Find where the given text appears and provide that cell's center as [X, Y] coordinate. 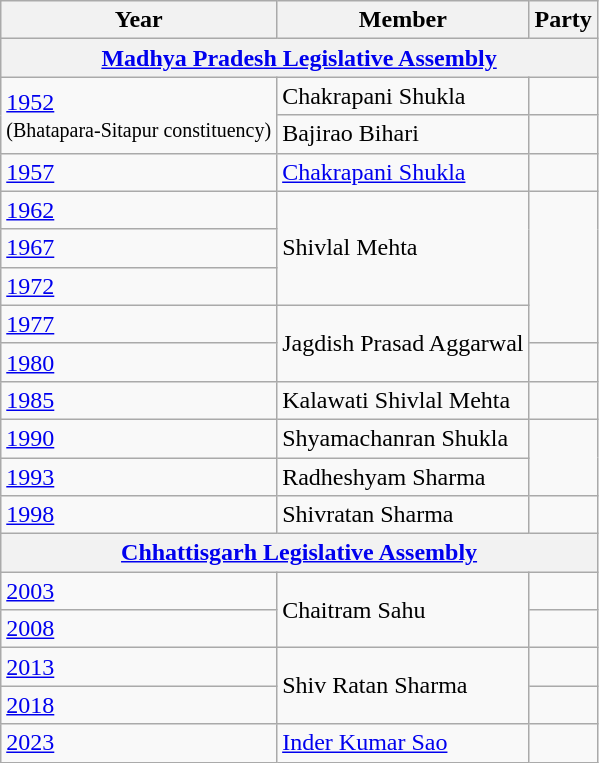
Shivlal Mehta [403, 248]
2008 [139, 629]
1952(Bhatapara-Sitapur constituency) [139, 115]
Jagdish Prasad Aggarwal [403, 343]
Madhya Pradesh Legislative Assembly [300, 58]
1990 [139, 438]
Shivratan Sharma [403, 515]
1972 [139, 286]
Shyamachanran Shukla [403, 438]
Radheshyam Sharma [403, 477]
Year [139, 20]
1993 [139, 477]
1998 [139, 515]
Chaitram Sahu [403, 610]
1962 [139, 210]
1980 [139, 362]
2023 [139, 743]
Bajirao Bihari [403, 134]
1977 [139, 324]
2018 [139, 705]
Member [403, 20]
2003 [139, 591]
Inder Kumar Sao [403, 743]
Shiv Ratan Sharma [403, 686]
2013 [139, 667]
Party [563, 20]
Chhattisgarh Legislative Assembly [300, 553]
1985 [139, 400]
1967 [139, 248]
1957 [139, 172]
Kalawati Shivlal Mehta [403, 400]
